Return the [x, y] coordinate for the center point of the cell that contains the specified text.  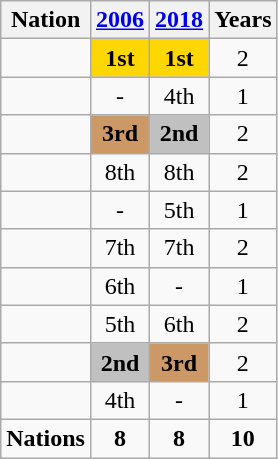
2018 [180, 20]
Years [243, 20]
10 [243, 438]
Nation [46, 20]
2006 [120, 20]
Nations [46, 438]
